Locate the cell with the specified text and output its [X, Y] center coordinate. 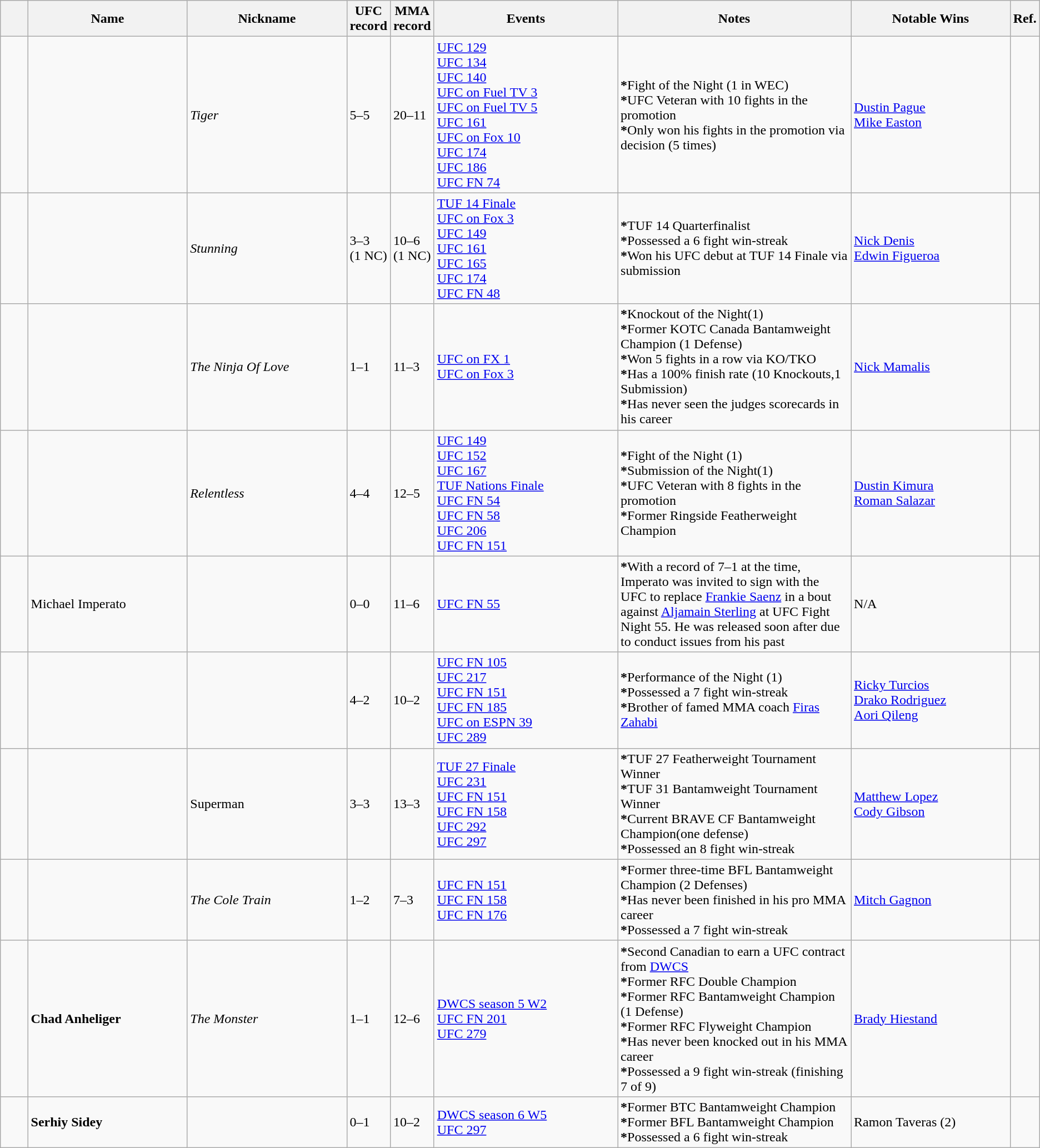
Chad Anheliger [108, 1019]
*Former three-time BFL Bantamweight Champion (2 Defenses) *Has never been finished in his pro MMA career *Possessed a 7 fight win-streak [734, 900]
Brady Hiestand [931, 1019]
Ramon Taveras (2) [931, 1122]
TUF 27 Finale UFC 231 UFC FN 151 UFC FN 158 UFC 292 UFC 297 [526, 804]
Tiger [267, 114]
3–3 (1 NC) [369, 248]
12–6 [412, 1019]
Nickname [267, 19]
UFC FN 55 [526, 604]
Notes [734, 19]
Ref. [1024, 19]
20–11 [412, 114]
1–2 [369, 900]
Michael Imperato [108, 604]
10–6 (1 NC) [412, 248]
Dustin Kimura Roman Salazar [931, 493]
UFC FN 151 UFC FN 158 UFC FN 176 [526, 900]
Dustin Pague Mike Easton [931, 114]
0–1 [369, 1122]
13–3 [412, 804]
The Ninja Of Love [267, 367]
*TUF 14 Quarterfinalist *Possessed a 6 fight win-streak *Won his UFC debut at TUF 14 Finale via submission [734, 248]
UFC FN 105 UFC 217 UFC FN 151 UFC FN 185 UFC on ESPN 39 UFC 289 [526, 700]
DWCS season 6 W5 UFC 297 [526, 1122]
Stunning [267, 248]
7–3 [412, 900]
UFC record [369, 19]
*Fight of the Night (1) *Submission of the Night(1) *UFC Veteran with 8 fights in the promotion *Former Ringside Featherweight Champion [734, 493]
Events [526, 19]
The Cole Train [267, 900]
4–2 [369, 700]
Nick Denis Edwin Figueroa [931, 248]
Superman [267, 804]
UFC on FX 1 UFC on Fox 3 [526, 367]
Relentless [267, 493]
UFC 129 UFC 134 UFC 140 UFC on Fuel TV 3 UFC on Fuel TV 5 UFC 161 UFC on Fox 10 UFC 174 UFC 186 UFC FN 74 [526, 114]
5–5 [369, 114]
3–3 [369, 804]
0–0 [369, 604]
4–4 [369, 493]
Notable Wins [931, 19]
MMA record [412, 19]
Ricky Turcios Drako Rodriguez Aori Qileng [931, 700]
*Fight of the Night (1 in WEC) *UFC Veteran with 10 fights in the promotion *Only won his fights in the promotion via decision (5 times) [734, 114]
Serhiy Sidey [108, 1122]
Matthew LopezCody Gibson [931, 804]
Name [108, 19]
11–6 [412, 604]
*Performance of the Night (1)*Possessed a 7 fight win-streak *Brother of famed MMA coach Firas Zahabi [734, 700]
Nick Mamalis [931, 367]
11–3 [412, 367]
N/A [931, 604]
*Former BTC Bantamweight Champion*Former BFL Bantamweight Champion*Possessed a 6 fight win-streak [734, 1122]
UFC 149 UFC 152 UFC 167 TUF Nations Finale UFC FN 54 UFC FN 58 UFC 206 UFC FN 151 [526, 493]
The Monster [267, 1019]
DWCS season 5 W2 UFC FN 201 UFC 279 [526, 1019]
12–5 [412, 493]
TUF 14 Finale UFC on Fox 3 UFC 149 UFC 161 UFC 165 UFC 174 UFC FN 48 [526, 248]
Mitch Gagnon [931, 900]
